Determine the [x, y] coordinate at the center of the cell enclosing the given text.  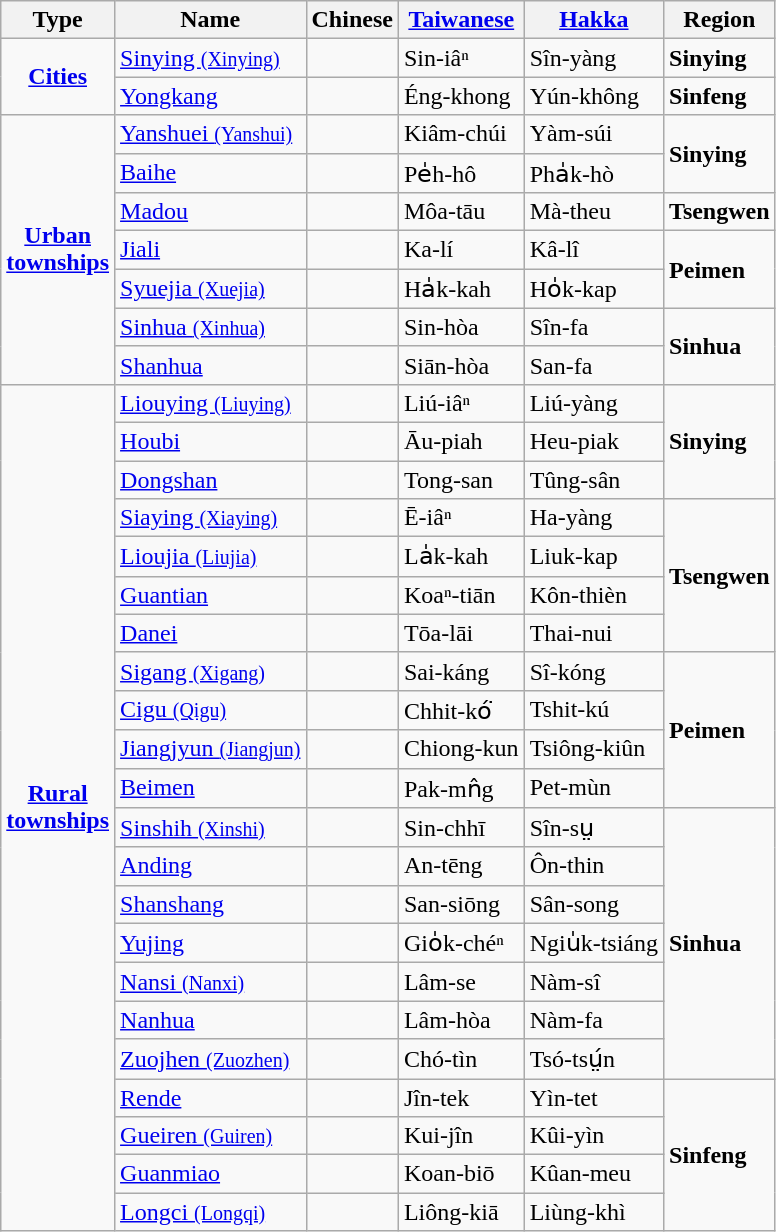
Tsiông-kiûn [594, 749]
Chinese [352, 20]
Siān-hòa [461, 365]
Nansi (Nanxi) [210, 982]
Anding [210, 866]
Kui-jîn [461, 1136]
Koan-biō [461, 1174]
Shanshang [210, 904]
Tsó-tsṳ́n [594, 1059]
Sinhua (Xinhua) [210, 327]
Ē-iâⁿ [461, 518]
San-siōng [461, 904]
Tûng-sân [594, 479]
Cigu (Qigu) [210, 710]
Guantian [210, 595]
Liuk-kap [594, 557]
Ôn-thin [594, 866]
Dongshan [210, 479]
Āu-piah [461, 441]
San-fa [594, 365]
Rende [210, 1097]
Pha̍k-hò [594, 173]
Madou [210, 212]
Siaying (Xiaying) [210, 518]
Zuojhen (Zuozhen) [210, 1059]
Chhit-kó͘ [461, 710]
Lâm-hòa [461, 1020]
Houbi [210, 441]
Danei [210, 633]
Chó-tìn [461, 1059]
Sinshih (Xinshi) [210, 828]
Kôn-thièn [594, 595]
Jiangjyun (Jiangjun) [210, 749]
Pak-mn̂g [461, 788]
Liú-iâⁿ [461, 403]
Sîn-fa [594, 327]
Syuejia (Xuejia) [210, 289]
Tōa-lāi [461, 633]
Liùng-khì [594, 1212]
Yún-không [594, 96]
Region [720, 20]
Thai-nui [594, 633]
Mà-theu [594, 212]
Sinying (Xinying) [210, 58]
Liouying (Liuying) [210, 403]
Ka-lí [461, 250]
Ha̍k-kah [461, 289]
Yàm-súi [594, 134]
Pet-mùn [594, 788]
Yìn-tet [594, 1097]
Sin-chhī [461, 828]
Gueiren (Guiren) [210, 1136]
Yongkang [210, 96]
Ha-yàng [594, 518]
Jiali [210, 250]
Kiâm-chúi [461, 134]
Liú-yàng [594, 403]
Sigang (Xigang) [210, 671]
Type [58, 20]
Shanhua [210, 365]
An-tēng [461, 866]
Heu-piak [594, 441]
Kûan-meu [594, 1174]
Sîn-yàng [594, 58]
Nanhua [210, 1020]
Nàm-fa [594, 1020]
Sîn-sṳ [594, 828]
Sin-iâⁿ [461, 58]
Koaⁿ-tiān [461, 595]
Urbantownships [58, 250]
Jîn-tek [461, 1097]
Yujing [210, 943]
Longci (Longqi) [210, 1212]
Name [210, 20]
Ruraltownships [58, 807]
Pe̍h-hô [461, 173]
Éng-khong [461, 96]
Kâ-lî [594, 250]
Guanmiao [210, 1174]
Lioujia (Liujia) [210, 557]
Yanshuei (Yanshui) [210, 134]
Sân-song [594, 904]
Beimen [210, 788]
Ho̍k-kap [594, 289]
Chiong-kun [461, 749]
Liông-kiā [461, 1212]
Baihe [210, 173]
Nàm-sî [594, 982]
Lâm-se [461, 982]
Môa-tāu [461, 212]
Tong-san [461, 479]
Hakka [594, 20]
La̍k-kah [461, 557]
Kûi-yìn [594, 1136]
Taiwanese [461, 20]
Gio̍k-chéⁿ [461, 943]
Cities [58, 77]
Sin-hòa [461, 327]
Sai-káng [461, 671]
Sî-kóng [594, 671]
Tshit-kú [594, 710]
Ngiu̍k-tsiáng [594, 943]
